Detect which cell encompasses the target text, then output its (X, Y) center coordinate. 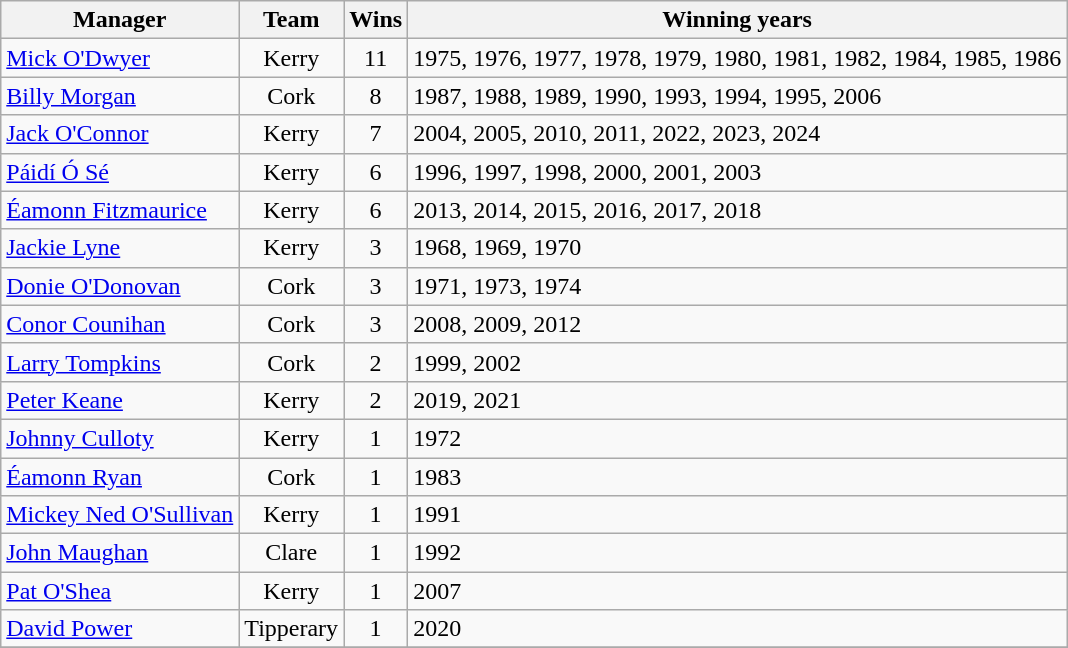
Manager (120, 20)
1983 (738, 477)
Team (292, 20)
David Power (120, 629)
Winning years (738, 20)
Billy Morgan (120, 96)
Larry Tompkins (120, 362)
1972 (738, 438)
1991 (738, 515)
1968, 1969, 1970 (738, 248)
Donie O'Donovan (120, 286)
Éamonn Fitzmaurice (120, 210)
8 (376, 96)
7 (376, 134)
Clare (292, 553)
1999, 2002 (738, 362)
John Maughan (120, 553)
Pat O'Shea (120, 591)
Mickey Ned O'Sullivan (120, 515)
Mick O'Dwyer (120, 58)
11 (376, 58)
1971, 1973, 1974 (738, 286)
1996, 1997, 1998, 2000, 2001, 2003 (738, 172)
1987, 1988, 1989, 1990, 1993, 1994, 1995, 2006 (738, 96)
Éamonn Ryan (120, 477)
Peter Keane (120, 400)
2007 (738, 591)
Páidí Ó Sé (120, 172)
Tipperary (292, 629)
2008, 2009, 2012 (738, 324)
1975, 1976, 1977, 1978, 1979, 1980, 1981, 1982, 1984, 1985, 1986 (738, 58)
2013, 2014, 2015, 2016, 2017, 2018 (738, 210)
Conor Counihan (120, 324)
2004, 2005, 2010, 2011, 2022, 2023, 2024 (738, 134)
Jack O'Connor (120, 134)
2019, 2021 (738, 400)
Jackie Lyne (120, 248)
Johnny Culloty (120, 438)
Wins (376, 20)
1992 (738, 553)
2020 (738, 629)
